Search for the cell housing the specified text and yield its [x, y] center coordinate. 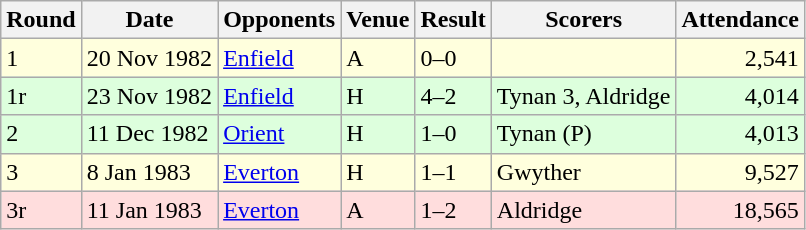
0–0 [453, 58]
Tynan 3, Aldridge [584, 96]
Aldridge [584, 210]
1r [41, 96]
20 Nov 1982 [149, 58]
1 [41, 58]
11 Dec 1982 [149, 134]
Venue [378, 20]
Opponents [280, 20]
Tynan (P) [584, 134]
Gwyther [584, 172]
4,014 [740, 96]
18,565 [740, 210]
4,013 [740, 134]
Result [453, 20]
Attendance [740, 20]
Round [41, 20]
Date [149, 20]
1–0 [453, 134]
Orient [280, 134]
1–1 [453, 172]
1–2 [453, 210]
2,541 [740, 58]
8 Jan 1983 [149, 172]
3r [41, 210]
9,527 [740, 172]
23 Nov 1982 [149, 96]
11 Jan 1983 [149, 210]
4–2 [453, 96]
Scorers [584, 20]
3 [41, 172]
2 [41, 134]
